For the text-containing cell, return its midpoint in (x, y) coordinate format. 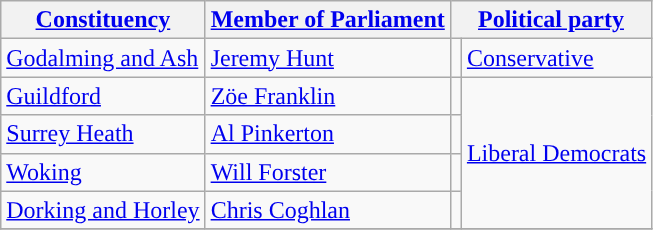
Political party (550, 20)
Godalming and Ash (103, 58)
Surrey Heath (103, 134)
Zöe Franklin (328, 96)
Liberal Democrats (556, 153)
Guildford (103, 96)
Dorking and Horley (103, 210)
Will Forster (328, 172)
Member of Parliament (328, 20)
Constituency (103, 20)
Al Pinkerton (328, 134)
Woking (103, 172)
Chris Coghlan (328, 210)
Jeremy Hunt (328, 58)
Conservative (556, 58)
